Return [x, y] of the center of cell containing provided text 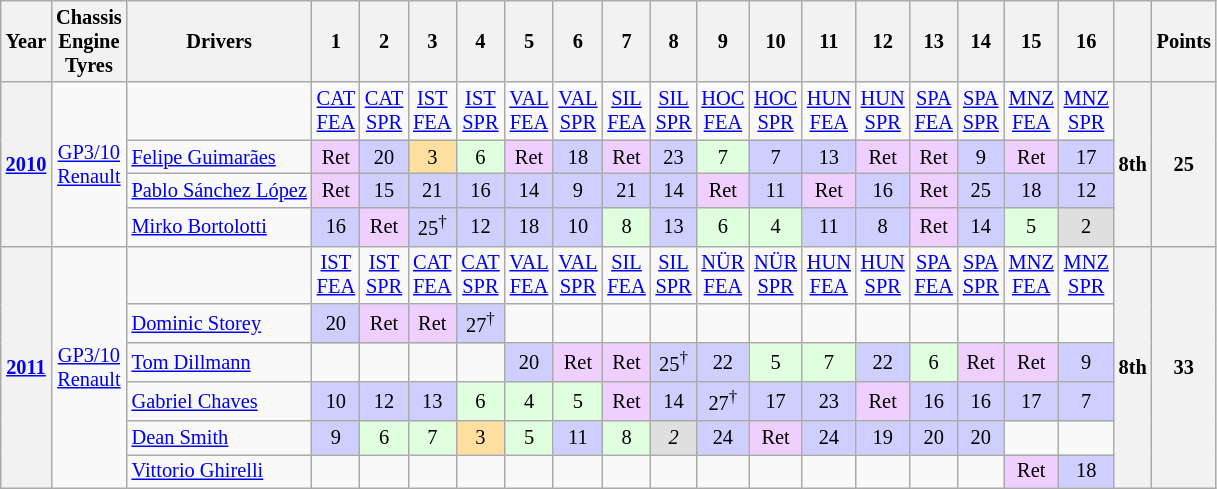
Vittorio Ghirelli [220, 471]
19 [883, 437]
2010 [26, 164]
33 [1184, 367]
2011 [26, 367]
NÜRFEA [724, 275]
1 [336, 41]
NÜRSPR [776, 275]
Drivers [220, 41]
HOCSPR [776, 111]
Felipe Guimarães [220, 157]
Year [26, 41]
ChassisEngineTyres [88, 41]
Tom Dillmann [220, 362]
Dominic Storey [220, 324]
Points [1184, 41]
Gabriel Chaves [220, 400]
Mirko Bortolotti [220, 226]
Pablo Sánchez López [220, 190]
HOCFEA [724, 111]
Dean Smith [220, 437]
